Return the [X, Y] coordinate for the center point of the cell that contains the specified text.  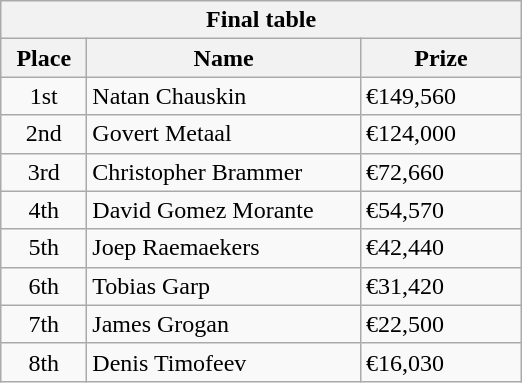
David Gomez Morante [224, 210]
3rd [44, 172]
€72,660 [440, 172]
Denis Timofeev [224, 362]
€16,030 [440, 362]
7th [44, 324]
Name [224, 58]
Christopher Brammer [224, 172]
€149,560 [440, 96]
€42,440 [440, 248]
Govert Metaal [224, 134]
Joep Raemaekers [224, 248]
Final table [262, 20]
€31,420 [440, 286]
Place [44, 58]
5th [44, 248]
Natan Chauskin [224, 96]
1st [44, 96]
James Grogan [224, 324]
€54,570 [440, 210]
€22,500 [440, 324]
Tobias Garp [224, 286]
8th [44, 362]
4th [44, 210]
Prize [440, 58]
2nd [44, 134]
€124,000 [440, 134]
6th [44, 286]
